Capture the cell that displays the provided text and extract its [X, Y] central coordinate. 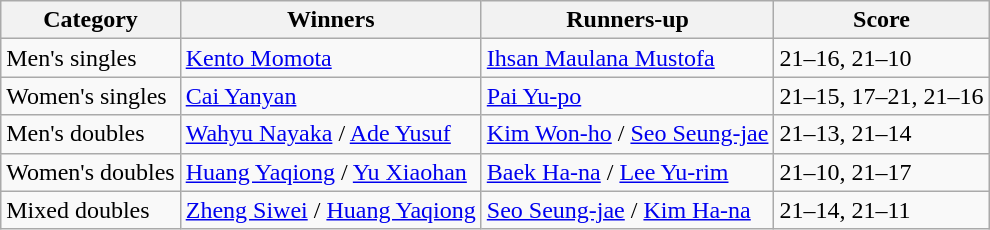
21–10, 21–17 [882, 172]
Ihsan Maulana Mustofa [628, 58]
Men's doubles [90, 134]
Seo Seung-jae / Kim Ha-na [628, 210]
Wahyu Nayaka / Ade Yusuf [330, 134]
Kim Won-ho / Seo Seung-jae [628, 134]
Zheng Siwei / Huang Yaqiong [330, 210]
Mixed doubles [90, 210]
Baek Ha-na / Lee Yu-rim [628, 172]
Winners [330, 20]
Runners-up [628, 20]
Women's singles [90, 96]
Cai Yanyan [330, 96]
Kento Momota [330, 58]
Pai Yu-po [628, 96]
Huang Yaqiong / Yu Xiaohan [330, 172]
Category [90, 20]
Men's singles [90, 58]
21–15, 17–21, 21–16 [882, 96]
21–13, 21–14 [882, 134]
Score [882, 20]
21–16, 21–10 [882, 58]
21–14, 21–11 [882, 210]
Women's doubles [90, 172]
